Provide the [x, y] coordinate of the cell's center where the given text is located.  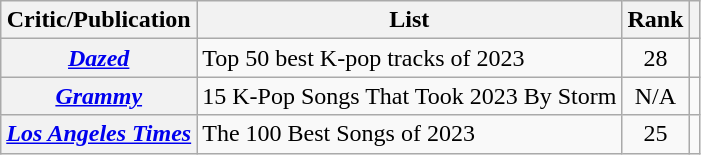
15 K-Pop Songs That Took 2023 By Storm [410, 96]
Dazed [99, 58]
28 [656, 58]
List [410, 20]
The 100 Best Songs of 2023 [410, 134]
25 [656, 134]
Critic/Publication [99, 20]
Top 50 best K-pop tracks of 2023 [410, 58]
Los Angeles Times [99, 134]
Grammy [99, 96]
Rank [656, 20]
N/A [656, 96]
